Detect which cell encompasses the target text, then output its (x, y) center coordinate. 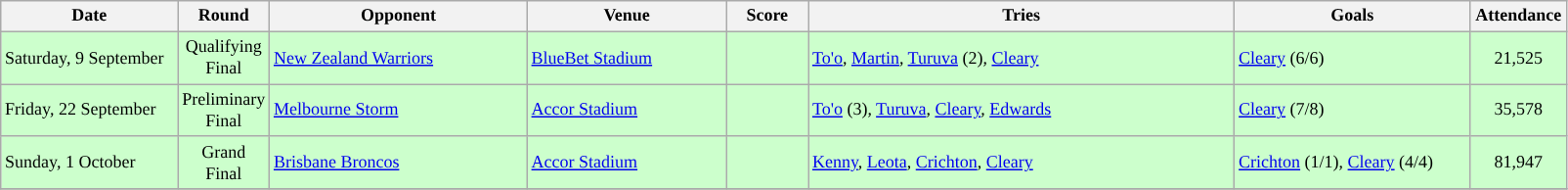
Goals (1353, 16)
BlueBet Stadium (627, 58)
Crichton (1/1), Cleary (4/4) (1353, 163)
Sunday, 1 October (90, 163)
Preliminary Final (224, 111)
Opponent (399, 16)
Kenny, Leota, Crichton, Cleary (1022, 163)
Friday, 22 September (90, 111)
Date (90, 16)
New Zealand Warriors (399, 58)
Round (224, 16)
Cleary (6/6) (1353, 58)
Cleary (7/8) (1353, 111)
Qualifying Final (224, 58)
21,525 (1519, 58)
Attendance (1519, 16)
Tries (1022, 16)
35,578 (1519, 111)
Brisbane Broncos (399, 163)
Grand Final (224, 163)
Melbourne Storm (399, 111)
81,947 (1519, 163)
To'o (3), Turuva, Cleary, Edwards (1022, 111)
To'o, Martin, Turuva (2), Cleary (1022, 58)
Venue (627, 16)
Saturday, 9 September (90, 58)
Score (767, 16)
